Find where the given text appears and provide that cell's center as (x, y) coordinate. 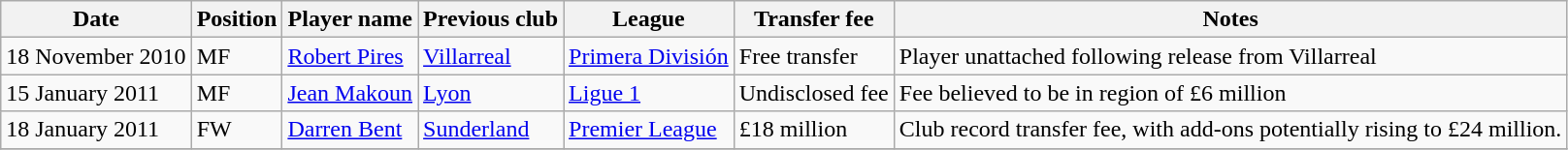
Robert Pires (350, 56)
Notes (1230, 19)
Villarreal (491, 56)
Date (96, 19)
Free transfer (813, 56)
Undisclosed fee (813, 93)
Sunderland (491, 130)
18 November 2010 (96, 56)
Lyon (491, 93)
Premier League (649, 130)
Player name (350, 19)
Darren Bent (350, 130)
Player unattached following release from Villarreal (1230, 56)
Transfer fee (813, 19)
FW (237, 130)
Club record transfer fee, with add-ons potentially rising to £24 million. (1230, 130)
Previous club (491, 19)
League (649, 19)
£18 million (813, 130)
Fee believed to be in region of £6 million (1230, 93)
Position (237, 19)
Ligue 1 (649, 93)
18 January 2011 (96, 130)
Jean Makoun (350, 93)
Primera División (649, 56)
15 January 2011 (96, 93)
